Search for the cell housing the specified text and yield its [x, y] center coordinate. 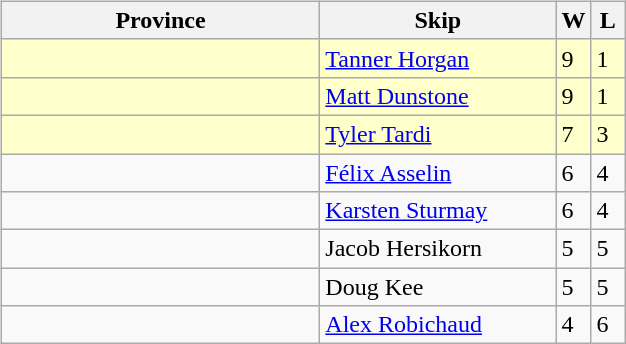
7 [574, 134]
Félix Asselin [438, 173]
Province [160, 20]
Doug Kee [438, 287]
Alex Robichaud [438, 325]
Tanner Horgan [438, 58]
Karsten Sturmay [438, 211]
3 [608, 134]
Matt Dunstone [438, 96]
Tyler Tardi [438, 134]
L [608, 20]
Jacob Hersikorn [438, 249]
Skip [438, 20]
W [574, 20]
